Identify which cell holds the provided text, then report its [x, y] central coordinate. 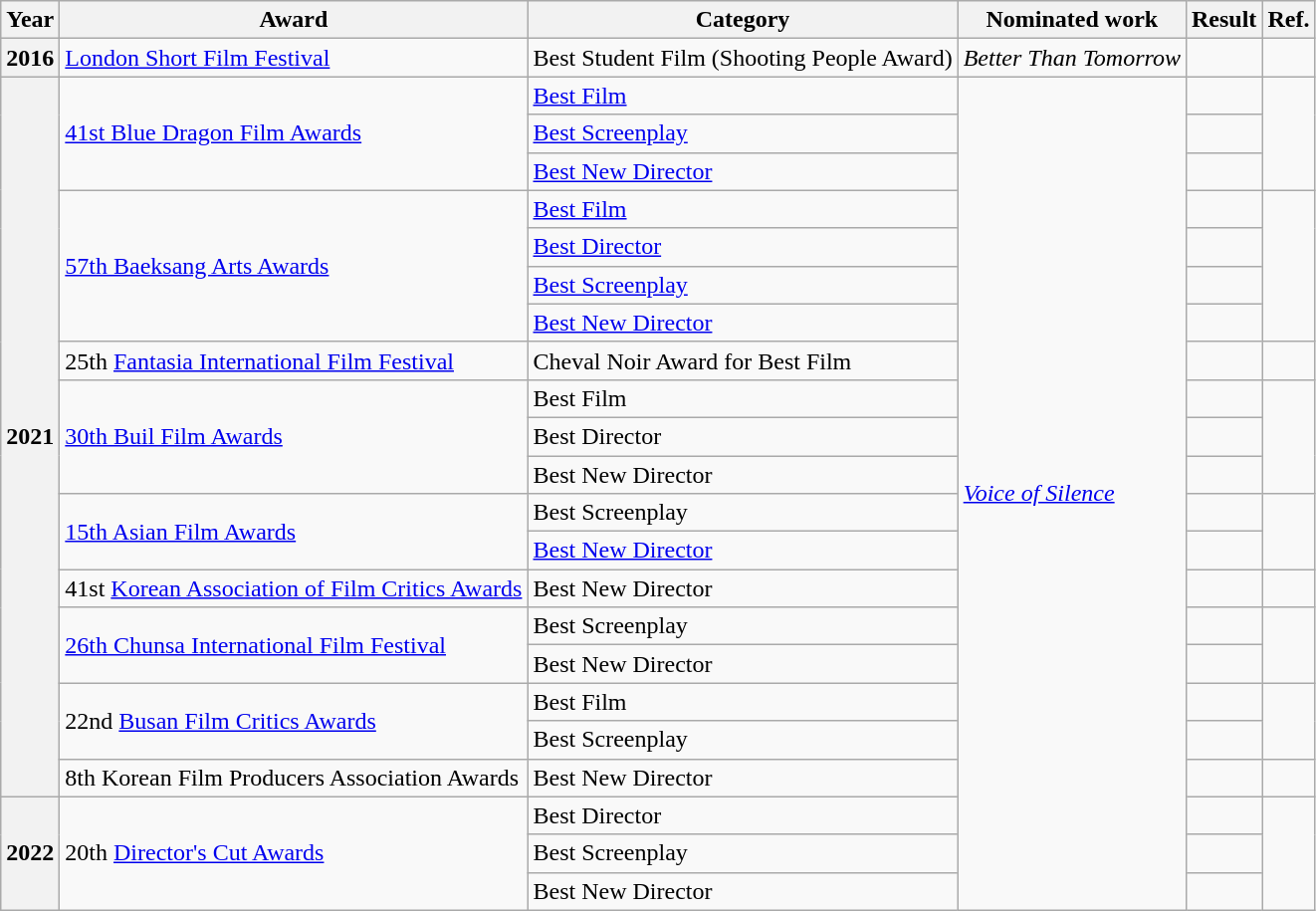
30th Buil Film Awards [294, 436]
Voice of Silence [1071, 494]
8th Korean Film Producers Association Awards [294, 778]
15th Asian Film Awards [294, 532]
20th Director's Cut Awards [294, 853]
2021 [30, 436]
London Short Film Festival [294, 58]
Year [30, 20]
41st Blue Dragon Film Awards [294, 133]
Result [1223, 20]
Ref. [1288, 20]
57th Baeksang Arts Awards [294, 266]
Award [294, 20]
2022 [30, 853]
Better Than Tomorrow [1071, 58]
Best Student Film (Shooting People Award) [743, 58]
Nominated work [1071, 20]
26th Chunsa International Film Festival [294, 645]
Category [743, 20]
2016 [30, 58]
22nd Busan Film Critics Awards [294, 721]
Cheval Noir Award for Best Film [743, 360]
41st Korean Association of Film Critics Awards [294, 588]
25th Fantasia International Film Festival [294, 360]
